Capture the cell that displays the provided text and extract its (x, y) central coordinate. 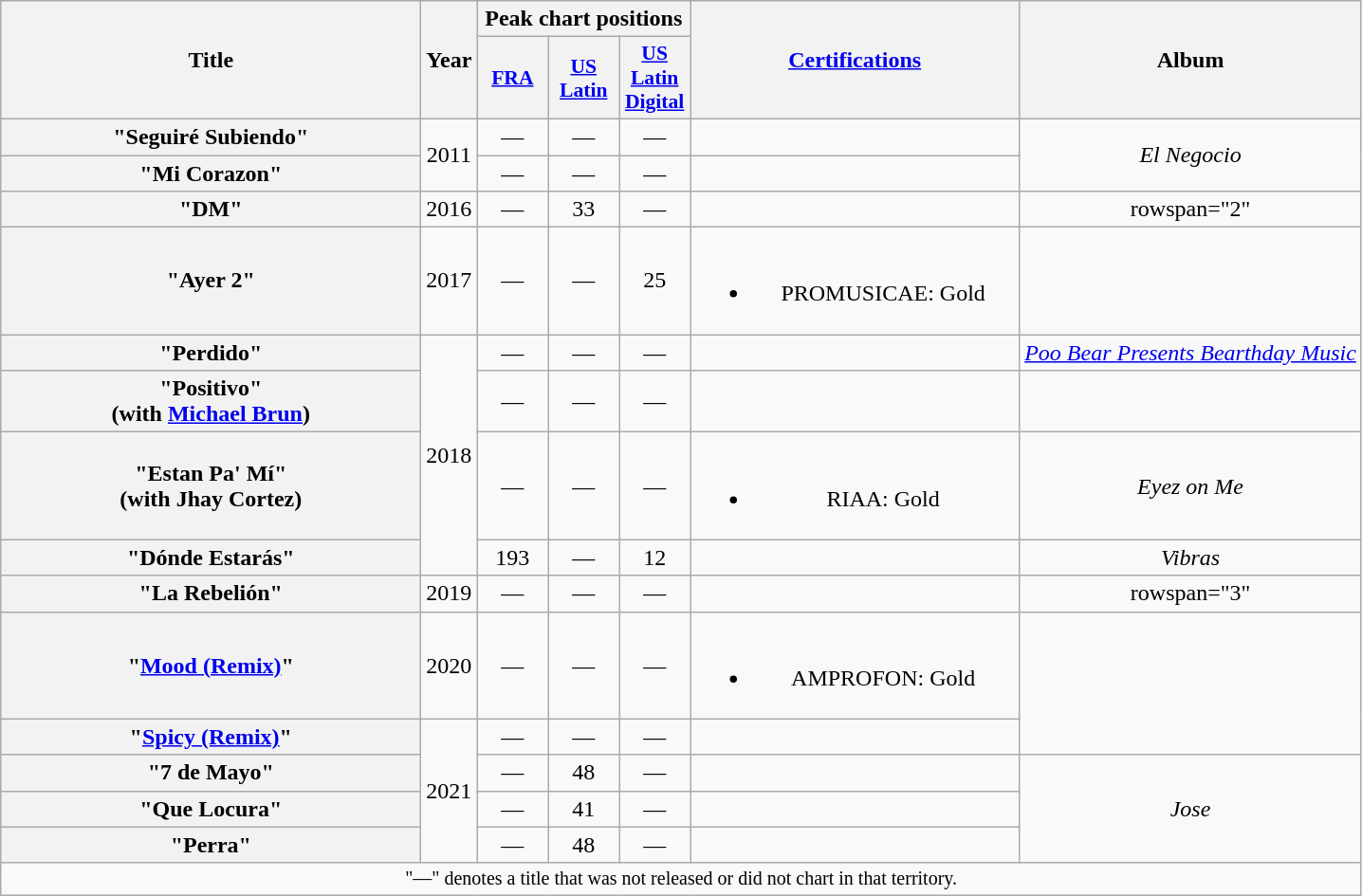
rowspan="3" (1191, 594)
Peak chart positions (584, 19)
"La Rebelión" (211, 594)
Title (211, 61)
2011 (450, 155)
US Latin (584, 78)
Eyez on Me (1191, 485)
2021 (450, 791)
2020 (450, 666)
rowspan="2" (1191, 210)
33 (584, 210)
Year (450, 61)
Vibras (1191, 558)
2018 (450, 455)
2019 (450, 594)
"Spicy (Remix)" (211, 737)
"Estan Pa' Mí"(with Jhay Cortez) (211, 485)
Album (1191, 61)
2017 (450, 281)
"Positivo"(with Michael Brun) (211, 402)
"Mi Corazon" (211, 174)
USLatinDigital (654, 78)
"Ayer 2" (211, 281)
Jose (1191, 809)
FRA (512, 78)
El Negocio (1191, 155)
"DM" (211, 210)
193 (512, 558)
AMPROFON: Gold (856, 666)
2016 (450, 210)
"—" denotes a title that was not released or did not chart in that territory. (681, 878)
"Que Locura" (211, 809)
"Dónde Estarás" (211, 558)
Certifications (856, 61)
25 (654, 281)
"7 de Mayo" (211, 773)
41 (584, 809)
"Seguiré Subiendo" (211, 137)
"Perra" (211, 845)
"Mood (Remix)" (211, 666)
Poo Bear Presents Bearthday Music (1191, 353)
RIAA: Gold (856, 485)
"Perdido" (211, 353)
12 (654, 558)
PROMUSICAE: Gold (856, 281)
